Output the (X, Y) coordinate of the center of the cell containing the given text.  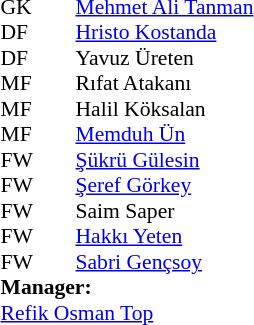
Saim Saper (165, 211)
Şükrü Gülesin (165, 160)
Hakkı Yeten (165, 237)
Memduh Ün (165, 135)
Yavuz Üreten (165, 58)
Rıfat Atakanı (165, 83)
Sabri Gençsoy (165, 262)
Şeref Görkey (165, 185)
Manager: (128, 287)
Halil Köksalan (165, 109)
Hristo Kostanda (165, 33)
